Extract the [X, Y] coordinate from the center of the cell holding the provided text.  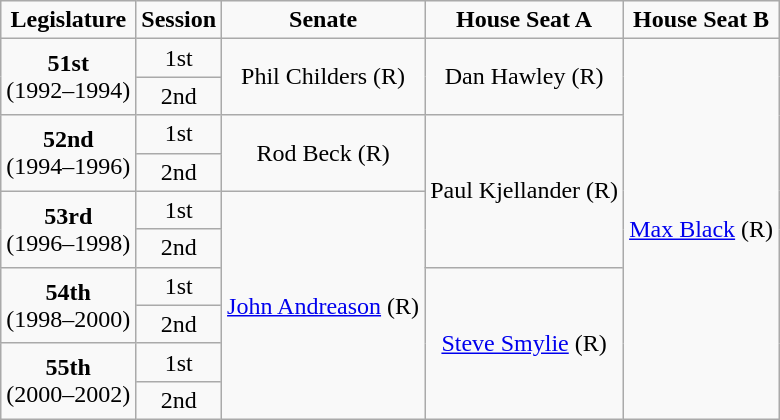
Steve Smylie (R) [524, 343]
55th (2000–2002) [68, 381]
Senate [324, 20]
51st (1992–1994) [68, 77]
Legislature [68, 20]
House Seat B [702, 20]
Dan Hawley (R) [524, 77]
54th (1998–2000) [68, 305]
Rod Beck (R) [324, 153]
53rd (1996–1998) [68, 229]
52nd (1994–1996) [68, 153]
Max Black (R) [702, 230]
John Andreason (R) [324, 305]
Session [179, 20]
House Seat A [524, 20]
Paul Kjellander (R) [524, 191]
Phil Childers (R) [324, 77]
